Return (X, Y) of the center of cell containing provided text 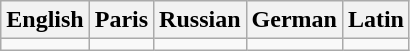
Paris (121, 20)
German (294, 20)
English (45, 20)
Latin (376, 20)
Russian (200, 20)
